Return (X, Y) of the center of cell containing provided text 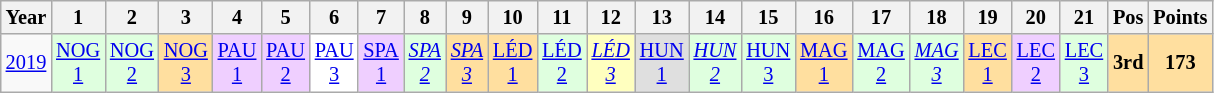
10 (512, 17)
LEC3 (1084, 63)
LEC2 (1036, 63)
173 (1180, 63)
Points (1180, 17)
1 (78, 17)
9 (467, 17)
18 (937, 17)
6 (334, 17)
SPA2 (425, 63)
21 (1084, 17)
3 (186, 17)
LÉD3 (611, 63)
LÉD1 (512, 63)
Year (26, 17)
MAG3 (937, 63)
3rd (1128, 63)
SPA1 (380, 63)
8 (425, 17)
12 (611, 17)
PAU2 (286, 63)
LÉD2 (562, 63)
5 (286, 17)
NOG3 (186, 63)
4 (238, 17)
13 (662, 17)
Pos (1128, 17)
11 (562, 17)
SPA3 (467, 63)
14 (716, 17)
MAG2 (880, 63)
2 (132, 17)
7 (380, 17)
PAU1 (238, 63)
MAG1 (824, 63)
HUN3 (768, 63)
NOG2 (132, 63)
2019 (26, 63)
20 (1036, 17)
NOG1 (78, 63)
LEC1 (987, 63)
PAU3 (334, 63)
17 (880, 17)
15 (768, 17)
19 (987, 17)
16 (824, 17)
HUN2 (716, 63)
HUN1 (662, 63)
